Search for the cell housing the specified text and yield its [X, Y] center coordinate. 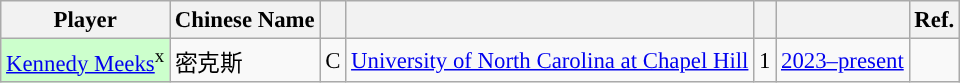
2023–present [842, 61]
Ref. [934, 20]
C [333, 61]
University of North Carolina at Chapel Hill [550, 61]
Chinese Name [245, 20]
密克斯 [245, 61]
Kennedy Meeksx [86, 61]
Player [86, 20]
1 [765, 61]
